From the cell containing the given text, extract its center point as (x, y) coordinate. 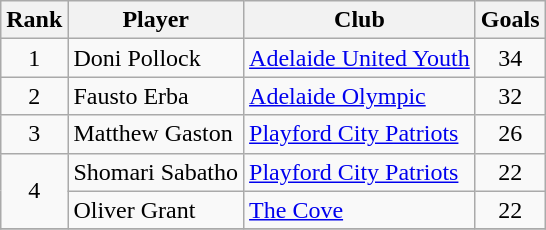
2 (34, 96)
Club (360, 20)
32 (510, 96)
Fausto Erba (156, 96)
Doni Pollock (156, 58)
4 (34, 191)
Matthew Gaston (156, 134)
Adelaide United Youth (360, 58)
26 (510, 134)
Rank (34, 20)
The Cove (360, 210)
34 (510, 58)
Shomari Sabatho (156, 172)
Adelaide Olympic (360, 96)
Goals (510, 20)
Player (156, 20)
Oliver Grant (156, 210)
1 (34, 58)
3 (34, 134)
